For the text-containing cell, return its midpoint in (x, y) coordinate format. 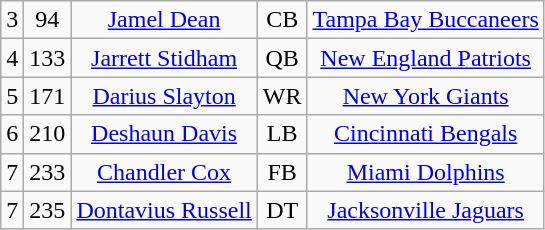
Tampa Bay Buccaneers (426, 20)
QB (282, 58)
Darius Slayton (164, 96)
4 (12, 58)
Dontavius Russell (164, 210)
Jarrett Stidham (164, 58)
235 (48, 210)
CB (282, 20)
Jacksonville Jaguars (426, 210)
DT (282, 210)
New York Giants (426, 96)
94 (48, 20)
New England Patriots (426, 58)
Deshaun Davis (164, 134)
233 (48, 172)
Cincinnati Bengals (426, 134)
Chandler Cox (164, 172)
LB (282, 134)
171 (48, 96)
3 (12, 20)
Miami Dolphins (426, 172)
210 (48, 134)
5 (12, 96)
133 (48, 58)
6 (12, 134)
WR (282, 96)
Jamel Dean (164, 20)
FB (282, 172)
